For the text-containing cell, return its midpoint in [X, Y] coordinate format. 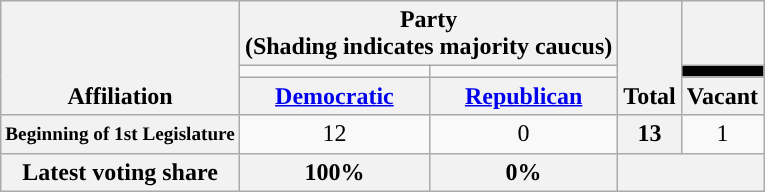
12 [334, 134]
Latest voting share [120, 172]
Affiliation [120, 58]
Beginning of 1st Legislature [120, 134]
Democratic [334, 96]
Party (Shading indicates majority caucus) [428, 34]
1 [722, 134]
100% [334, 172]
Vacant [722, 96]
Republican [523, 96]
13 [650, 134]
0% [523, 172]
0 [523, 134]
Total [650, 58]
